Identify which cell holds the provided text, then report its [X, Y] central coordinate. 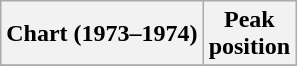
Chart (1973–1974) [102, 34]
Peakposition [249, 34]
